Output the (x, y) coordinate of the center of the cell containing the given text.  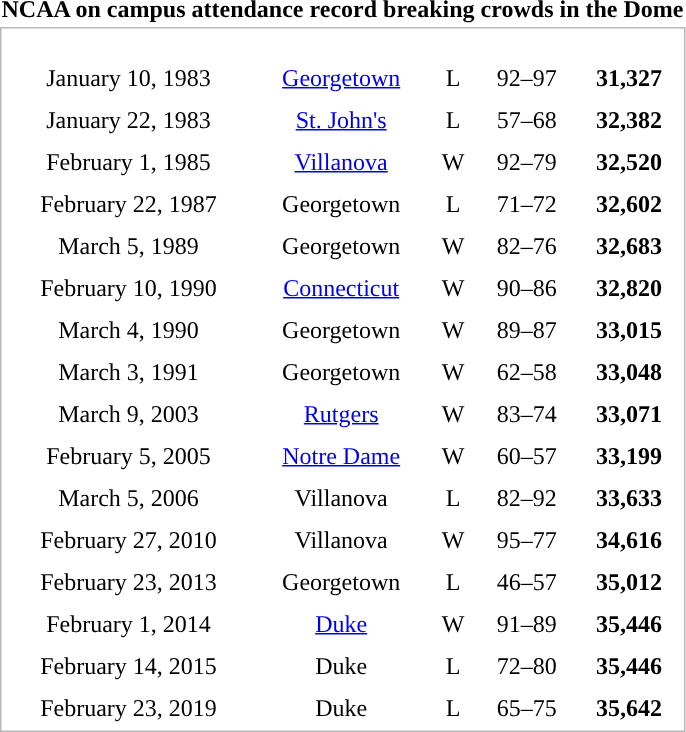
34,616 (629, 540)
32,520 (629, 162)
February 23, 2013 (128, 582)
February 5, 2005 (128, 456)
33,633 (629, 498)
82–92 (527, 498)
February 1, 2014 (128, 624)
March 4, 1990 (128, 330)
32,683 (629, 246)
92–97 (527, 78)
February 27, 2010 (128, 540)
Connecticut (341, 288)
35,012 (629, 582)
January 22, 1983 (128, 120)
32,602 (629, 204)
February 22, 1987 (128, 204)
32,382 (629, 120)
57–68 (527, 120)
33,199 (629, 456)
33,015 (629, 330)
February 23, 2019 (128, 708)
February 1, 1985 (128, 162)
71–72 (527, 204)
St. John's (341, 120)
March 5, 2006 (128, 498)
March 5, 1989 (128, 246)
65–75 (527, 708)
60–57 (527, 456)
February 10, 1990 (128, 288)
33,048 (629, 372)
46–57 (527, 582)
Rutgers (341, 414)
72–80 (527, 666)
92–79 (527, 162)
Notre Dame (341, 456)
March 9, 2003 (128, 414)
62–58 (527, 372)
89–87 (527, 330)
January 10, 1983 (128, 78)
90–86 (527, 288)
February 14, 2015 (128, 666)
33,071 (629, 414)
82–76 (527, 246)
91–89 (527, 624)
83–74 (527, 414)
32,820 (629, 288)
March 3, 1991 (128, 372)
95–77 (527, 540)
35,642 (629, 708)
31,327 (629, 78)
